From the cell containing the given text, extract its center point as [x, y] coordinate. 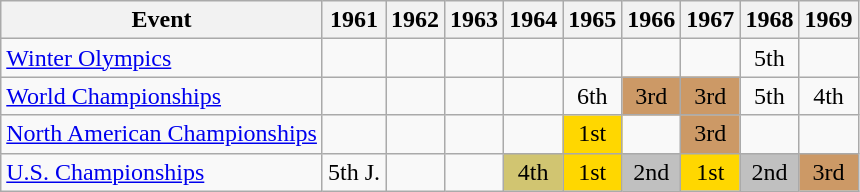
1965 [592, 20]
1963 [474, 20]
1966 [652, 20]
6th [592, 96]
World Championships [162, 96]
1961 [354, 20]
North American Championships [162, 134]
5th J. [354, 172]
1969 [828, 20]
1964 [534, 20]
1967 [710, 20]
1968 [770, 20]
Event [162, 20]
Winter Olympics [162, 58]
1962 [416, 20]
U.S. Championships [162, 172]
